Identify which cell holds the provided text, then report its [x, y] central coordinate. 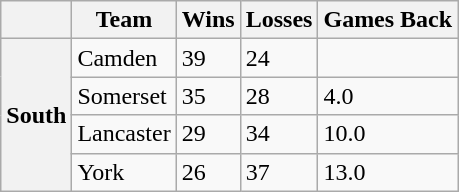
28 [279, 96]
Lancaster [124, 134]
29 [208, 134]
Camden [124, 58]
4.0 [388, 96]
Games Back [388, 20]
Losses [279, 20]
26 [208, 172]
Team [124, 20]
37 [279, 172]
10.0 [388, 134]
35 [208, 96]
Wins [208, 20]
South [36, 115]
34 [279, 134]
39 [208, 58]
York [124, 172]
13.0 [388, 172]
Somerset [124, 96]
24 [279, 58]
